From the cell containing the given text, extract its center point as (X, Y) coordinate. 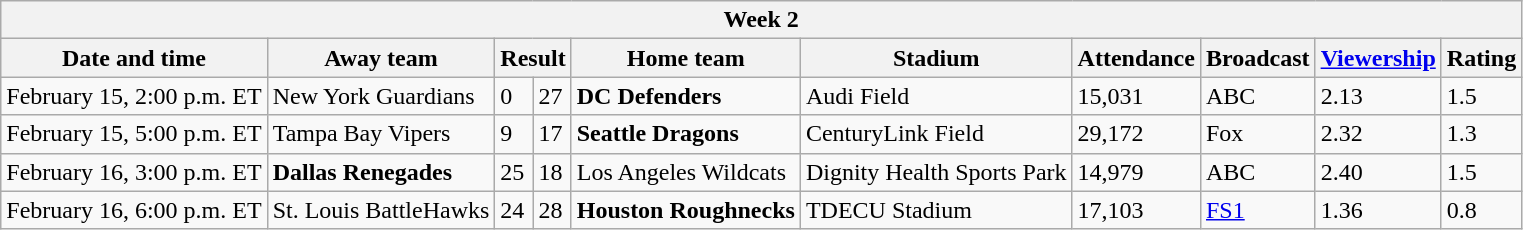
25 (514, 172)
Los Angeles Wildcats (686, 172)
1.3 (1481, 134)
Audi Field (936, 96)
Stadium (936, 58)
February 15, 2:00 p.m. ET (134, 96)
27 (552, 96)
Date and time (134, 58)
24 (514, 210)
February 16, 6:00 p.m. ET (134, 210)
Fox (1258, 134)
0.8 (1481, 210)
Viewership (1378, 58)
14,979 (1136, 172)
TDECU Stadium (936, 210)
FS1 (1258, 210)
Week 2 (762, 20)
Tampa Bay Vipers (381, 134)
15,031 (1136, 96)
2.13 (1378, 96)
2.32 (1378, 134)
1.36 (1378, 210)
CenturyLink Field (936, 134)
Houston Roughnecks (686, 210)
2.40 (1378, 172)
New York Guardians (381, 96)
18 (552, 172)
DC Defenders (686, 96)
Dallas Renegades (381, 172)
17 (552, 134)
Away team (381, 58)
28 (552, 210)
February 16, 3:00 p.m. ET (134, 172)
29,172 (1136, 134)
Result (533, 58)
February 15, 5:00 p.m. ET (134, 134)
Attendance (1136, 58)
17,103 (1136, 210)
Rating (1481, 58)
Seattle Dragons (686, 134)
Dignity Health Sports Park (936, 172)
9 (514, 134)
Home team (686, 58)
0 (514, 96)
Broadcast (1258, 58)
St. Louis BattleHawks (381, 210)
